Return the [X, Y] coordinate for the center point of the cell that contains the specified text.  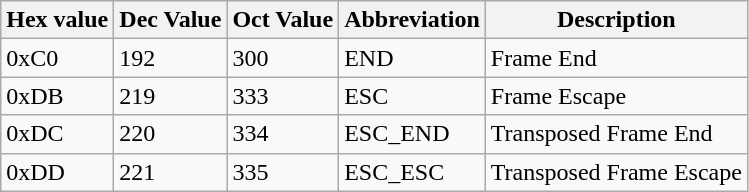
Transposed Frame Escape [616, 172]
ESC_ESC [412, 172]
0xDD [58, 172]
0xDC [58, 134]
219 [170, 96]
ESC_END [412, 134]
335 [283, 172]
300 [283, 58]
Hex value [58, 20]
ESC [412, 96]
0xDB [58, 96]
0xC0 [58, 58]
Frame End [616, 58]
Abbreviation [412, 20]
192 [170, 58]
END [412, 58]
Dec Value [170, 20]
334 [283, 134]
220 [170, 134]
Oct Value [283, 20]
Frame Escape [616, 96]
Description [616, 20]
333 [283, 96]
Transposed Frame End [616, 134]
221 [170, 172]
